Locate the cell with the specified text and output its [x, y] center coordinate. 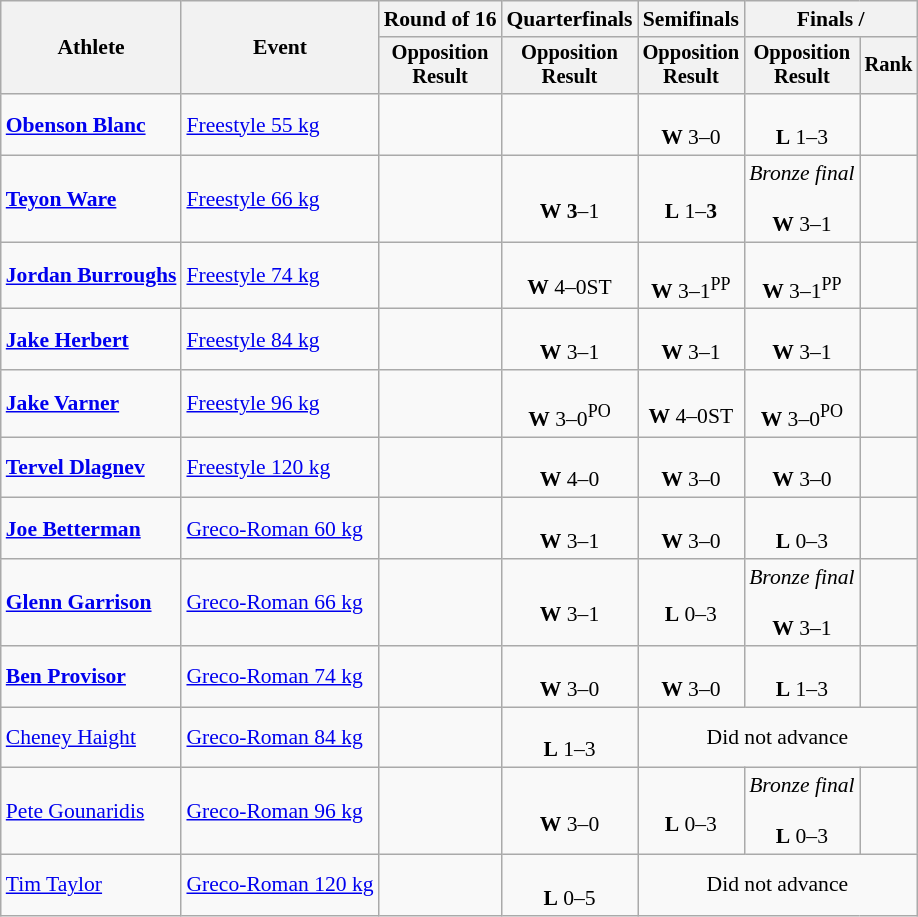
Semifinals [692, 19]
Finals / [830, 19]
Glenn Garrison [92, 602]
Freestyle 74 kg [280, 276]
Greco-Roman 120 kg [280, 886]
Tervel Dlagnev [92, 468]
Joe Betterman [92, 528]
Freestyle 84 kg [280, 340]
Jake Varner [92, 404]
L 0–5 [569, 886]
Ben Provisor [92, 676]
Freestyle 120 kg [280, 468]
Rank [889, 66]
Jake Herbert [92, 340]
Greco-Roman 84 kg [280, 738]
Obenson Blanc [92, 124]
W 4–0 [569, 468]
Tim Taylor [92, 886]
Event [280, 48]
Greco-Roman 96 kg [280, 812]
Greco-Roman 66 kg [280, 602]
Freestyle 96 kg [280, 404]
Freestyle 55 kg [280, 124]
Freestyle 66 kg [280, 200]
Teyon Ware [92, 200]
Athlete [92, 48]
Pete Gounaridis [92, 812]
Greco-Roman 60 kg [280, 528]
Bronze finalL 0–3 [802, 812]
Greco-Roman 74 kg [280, 676]
Cheney Haight [92, 738]
Jordan Burroughs [92, 276]
Round of 16 [440, 19]
Quarterfinals [569, 19]
